Pinpoint the cell where the given text exists, returning its [X, Y] midpoint coordinate. 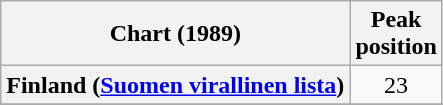
Peakposition [396, 34]
Chart (1989) [176, 34]
23 [396, 85]
Finland (Suomen virallinen lista) [176, 85]
